Provide the [x, y] coordinate of the cell's center where the given text is located.  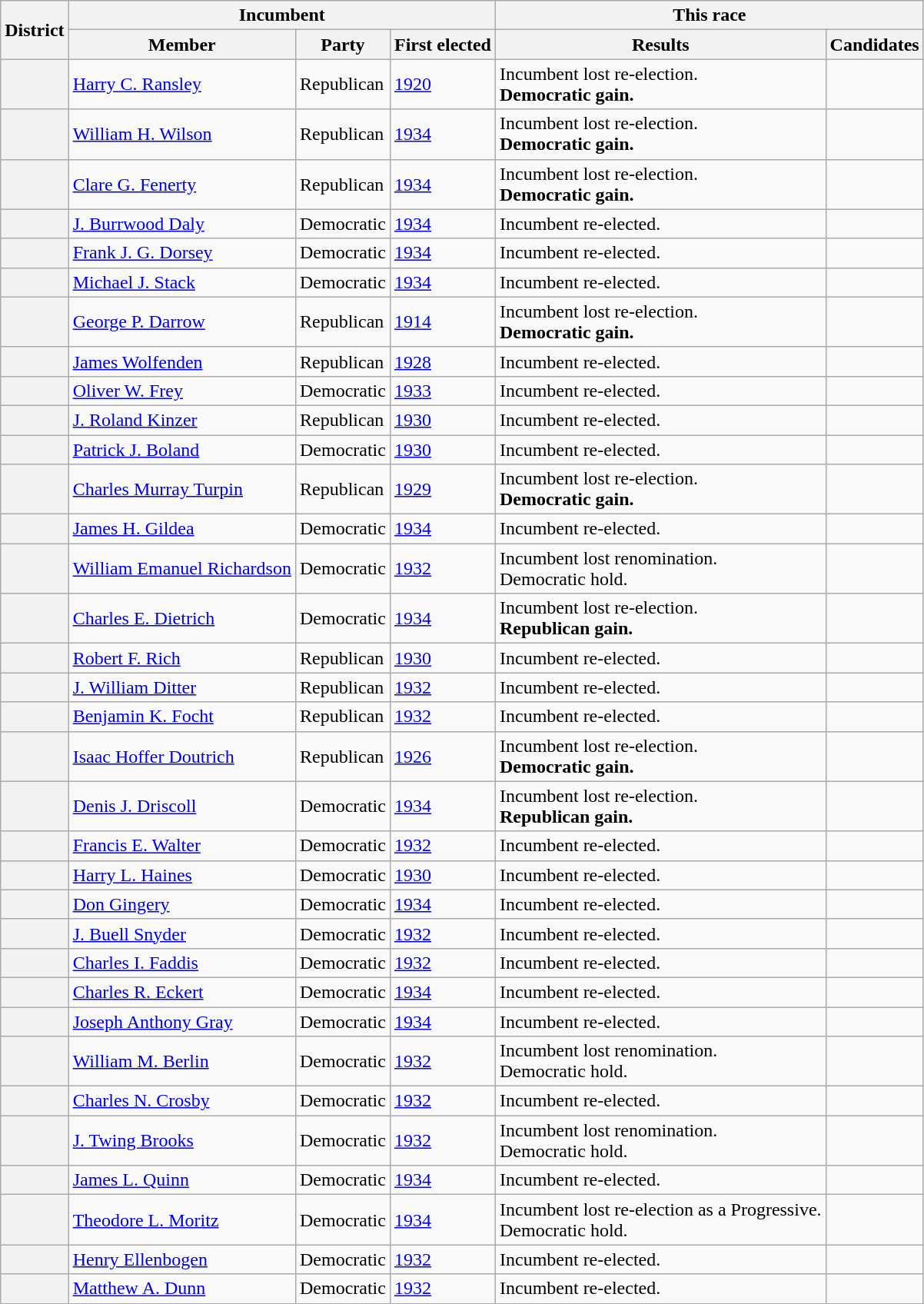
1926 [443, 757]
J. William Ditter [181, 687]
James Wolfenden [181, 361]
1914 [443, 321]
Joseph Anthony Gray [181, 1022]
J. Twing Brooks [181, 1141]
Frank J. G. Dorsey [181, 253]
Theodore L. Moritz [181, 1219]
District [35, 30]
Oliver W. Frey [181, 391]
1933 [443, 391]
1929 [443, 489]
Matthew A. Dunn [181, 1289]
Incumbent lost re-election as a Progressive.Democratic hold. [660, 1219]
William H. Wilson [181, 134]
Denis J. Driscoll [181, 806]
Incumbent [281, 15]
This race [709, 15]
1928 [443, 361]
Charles E. Dietrich [181, 618]
Charles N. Crosby [181, 1101]
Don Gingery [181, 904]
George P. Darrow [181, 321]
Clare G. Fenerty [181, 185]
Candidates [875, 45]
J. Buell Snyder [181, 933]
Party [343, 45]
Francis E. Walter [181, 846]
Henry Ellenbogen [181, 1259]
Michael J. Stack [181, 282]
Isaac Hoffer Doutrich [181, 757]
J. Roland Kinzer [181, 420]
James L. Quinn [181, 1180]
Charles Murray Turpin [181, 489]
1920 [443, 85]
James H. Gildea [181, 529]
J. Burrwood Daly [181, 224]
William Emanuel Richardson [181, 569]
Benjamin K. Focht [181, 717]
Member [181, 45]
Patrick J. Boland [181, 450]
Charles R. Eckert [181, 992]
Results [660, 45]
Robert F. Rich [181, 658]
Charles I. Faddis [181, 963]
First elected [443, 45]
William M. Berlin [181, 1061]
Harry C. Ransley [181, 85]
Harry L. Haines [181, 875]
